Detect which cell encompasses the target text, then output its (X, Y) center coordinate. 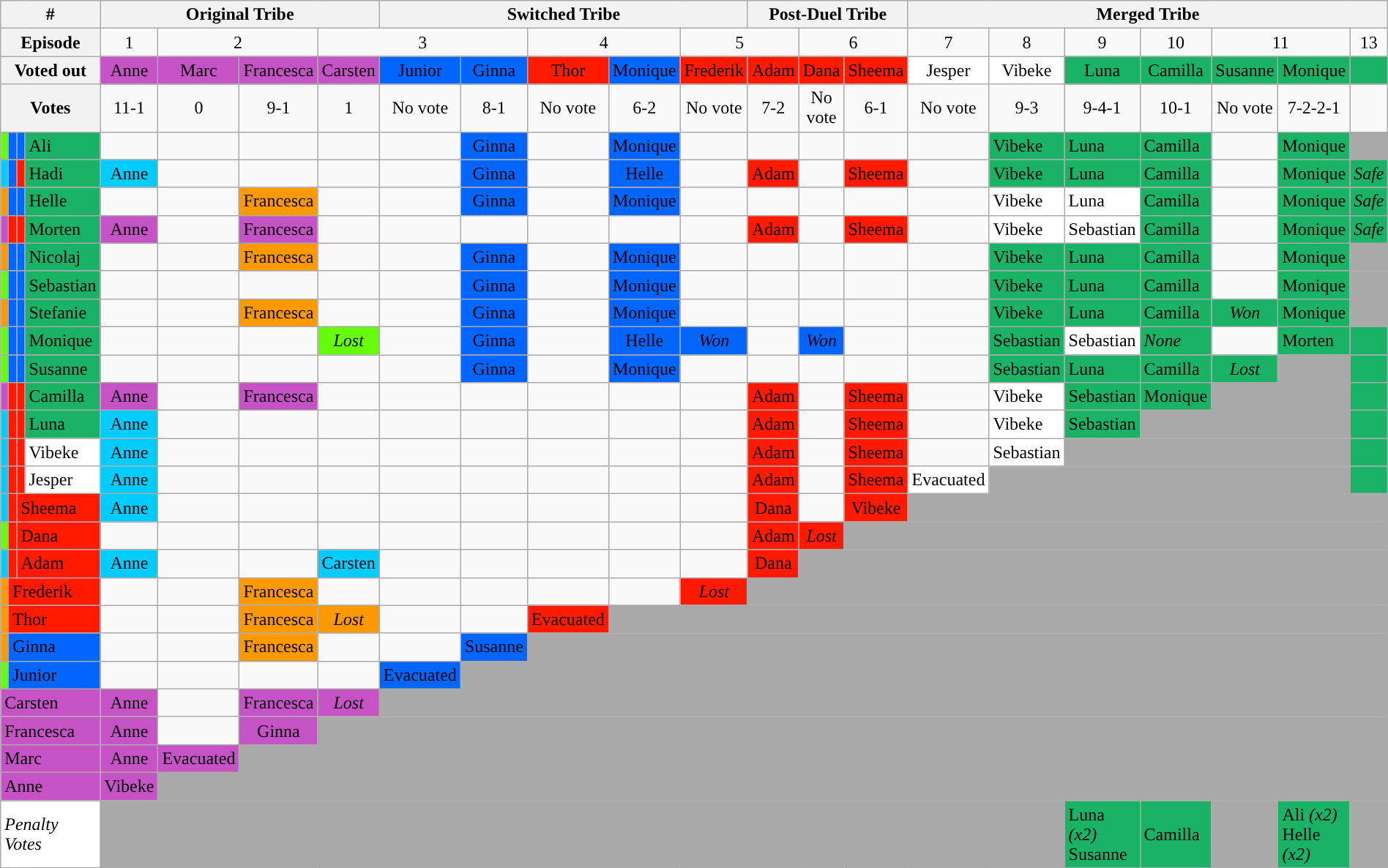
11-1 (129, 108)
13 (1369, 42)
2 (238, 42)
Ali (x2)Helle (x2) (1314, 834)
Votes (51, 108)
10-1 (1176, 108)
7 (949, 42)
9 (1102, 42)
Hadi (63, 173)
6-1 (876, 108)
None (1176, 340)
9-3 (1026, 108)
Ali (63, 146)
0 (199, 108)
# (51, 15)
Post-Duel Tribe (827, 15)
4 (603, 42)
9-1 (278, 108)
Original Tribe (240, 15)
Luna (x2)Susanne (1102, 834)
5 (739, 42)
6-2 (644, 108)
8-1 (493, 108)
Penalty Votes (51, 834)
Episode (51, 42)
7-2-2-1 (1314, 108)
Stefanie (63, 313)
Nicolaj (63, 257)
8 (1026, 42)
6 (854, 42)
11 (1281, 42)
Voted out (51, 70)
10 (1176, 42)
7-2 (773, 108)
9-4-1 (1102, 108)
Merged Tribe (1148, 15)
3 (422, 42)
Switched Tribe (564, 15)
